Detect which cell encompasses the target text, then output its (x, y) center coordinate. 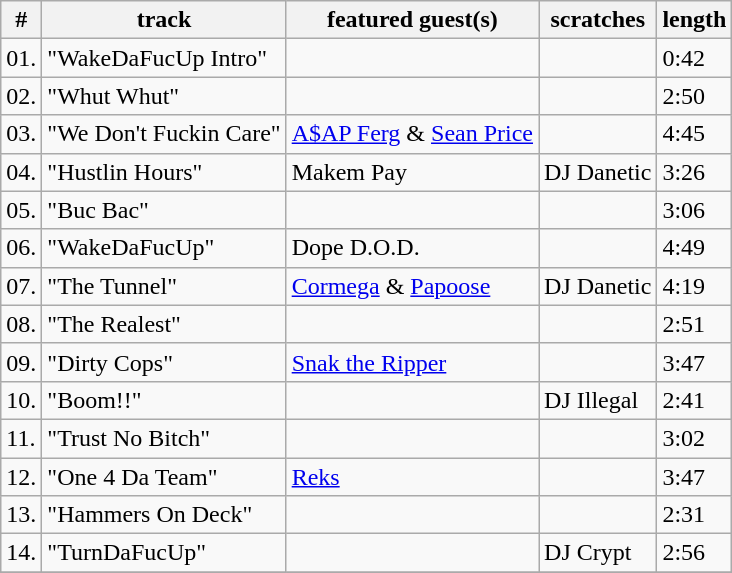
scratches (598, 20)
08. (22, 324)
12. (22, 477)
13. (22, 515)
01. (22, 58)
Cormega & Papoose (412, 286)
length (694, 20)
2:41 (694, 400)
"Dirty Cops" (164, 362)
04. (22, 172)
11. (22, 438)
3:26 (694, 172)
Snak the Ripper (412, 362)
Makem Pay (412, 172)
3:02 (694, 438)
"WakeDaFucUp Intro" (164, 58)
"The Realest" (164, 324)
DJ Illegal (598, 400)
"Whut Whut" (164, 96)
2:56 (694, 553)
10. (22, 400)
featured guest(s) (412, 20)
06. (22, 248)
"WakeDaFucUp" (164, 248)
DJ Crypt (598, 553)
"Hustlin Hours" (164, 172)
07. (22, 286)
# (22, 20)
0:42 (694, 58)
"The Tunnel" (164, 286)
2:31 (694, 515)
"Trust No Bitch" (164, 438)
Dope D.O.D. (412, 248)
"Boom!!" (164, 400)
4:49 (694, 248)
A$AP Ferg & Sean Price (412, 134)
"One 4 Da Team" (164, 477)
"Hammers On Deck" (164, 515)
02. (22, 96)
2:50 (694, 96)
"We Don't Fuckin Care" (164, 134)
"Buc Bac" (164, 210)
"TurnDaFucUp" (164, 553)
14. (22, 553)
05. (22, 210)
2:51 (694, 324)
4:19 (694, 286)
09. (22, 362)
03. (22, 134)
3:06 (694, 210)
Reks (412, 477)
4:45 (694, 134)
track (164, 20)
